Provide the (X, Y) coordinate of the cell's center where the given text is located.  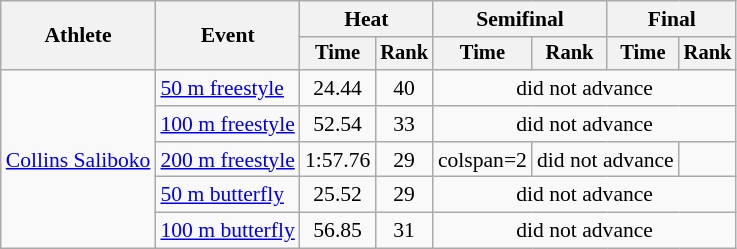
Athlete (78, 36)
56.85 (338, 231)
40 (404, 88)
50 m freestyle (227, 88)
50 m butterfly (227, 195)
Final (672, 19)
Collins Saliboko (78, 159)
Event (227, 36)
33 (404, 124)
25.52 (338, 195)
Semifinal (520, 19)
31 (404, 231)
Heat (366, 19)
24.44 (338, 88)
52.54 (338, 124)
200 m freestyle (227, 160)
1:57.76 (338, 160)
colspan=2 (482, 160)
100 m freestyle (227, 124)
100 m butterfly (227, 231)
